Detect which cell encompasses the target text, then output its (x, y) center coordinate. 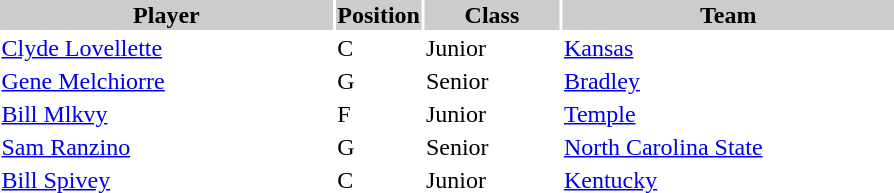
Position (379, 15)
Kansas (728, 48)
Bill Mlkvy (166, 114)
North Carolina State (728, 147)
Clyde Lovellette (166, 48)
C (379, 48)
Class (492, 15)
F (379, 114)
Team (728, 15)
Sam Ranzino (166, 147)
Bradley (728, 81)
Player (166, 15)
Temple (728, 114)
Gene Melchiorre (166, 81)
